Detect which cell encompasses the target text, then output its (x, y) center coordinate. 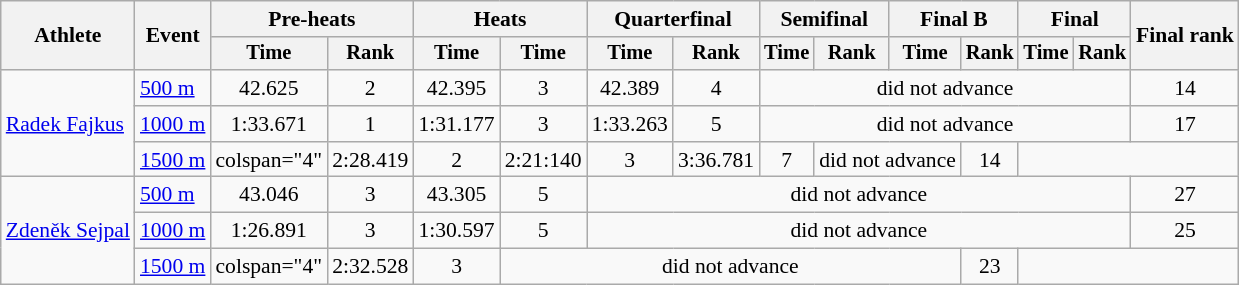
17 (1185, 124)
Final (1074, 19)
Final B (954, 19)
Athlete (68, 36)
43.046 (268, 195)
1 (370, 124)
1:26.891 (268, 231)
2:28.419 (370, 160)
Event (172, 36)
Quarterfinal (674, 19)
2:21:140 (544, 160)
25 (1185, 231)
43.305 (456, 195)
7 (786, 160)
42.395 (456, 88)
1:33.671 (268, 124)
42.389 (630, 88)
2:32.528 (370, 267)
1:33.263 (630, 124)
23 (990, 267)
42.625 (268, 88)
Pre-heats (312, 19)
1:30.597 (456, 231)
Zdeněk Sejpal (68, 230)
Final rank (1185, 36)
3:36.781 (716, 160)
Heats (500, 19)
Radek Fajkus (68, 124)
4 (716, 88)
1:31.177 (456, 124)
27 (1185, 195)
Semifinal (824, 19)
